For the text-containing cell, return its midpoint in (X, Y) coordinate format. 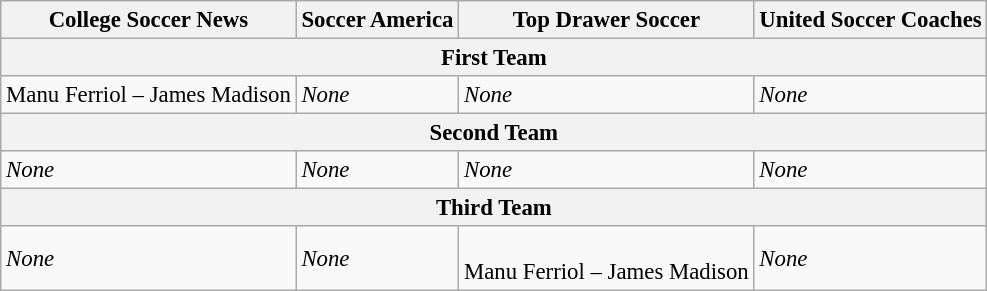
Second Team (494, 133)
United Soccer Coaches (870, 20)
Soccer America (378, 20)
Third Team (494, 208)
College Soccer News (148, 20)
First Team (494, 58)
Top Drawer Soccer (606, 20)
